Extract the (x, y) coordinate from the center of the cell holding the provided text.  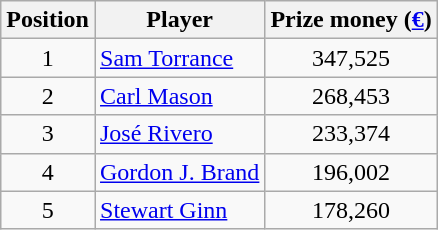
Prize money (€) (351, 20)
2 (48, 96)
José Rivero (179, 134)
1 (48, 58)
233,374 (351, 134)
196,002 (351, 172)
Sam Torrance (179, 58)
Position (48, 20)
Gordon J. Brand (179, 172)
3 (48, 134)
Stewart Ginn (179, 210)
347,525 (351, 58)
268,453 (351, 96)
Player (179, 20)
Carl Mason (179, 96)
4 (48, 172)
178,260 (351, 210)
5 (48, 210)
